Determine the (X, Y) coordinate at the center of the cell enclosing the given text.  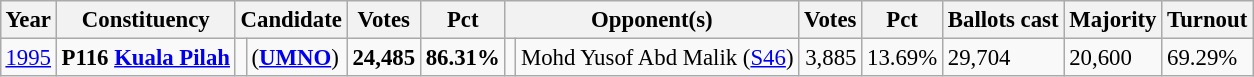
24,485 (384, 57)
3,885 (830, 57)
1995 (28, 57)
Mohd Yusof Abd Malik (S46) (658, 57)
86.31% (462, 57)
69.29% (1208, 57)
Opponent(s) (652, 20)
(UMNO) (296, 57)
13.69% (902, 57)
Constituency (146, 20)
Year (28, 20)
Candidate (291, 20)
29,704 (1004, 57)
Ballots cast (1004, 20)
Turnout (1208, 20)
20,600 (1113, 57)
P116 Kuala Pilah (146, 57)
Majority (1113, 20)
